Determine the [x, y] coordinate at the center of the cell enclosing the given text.  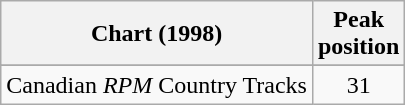
31 [358, 85]
Peakposition [358, 34]
Canadian RPM Country Tracks [157, 85]
Chart (1998) [157, 34]
